Extract the (x, y) coordinate from the center of the cell holding the provided text.  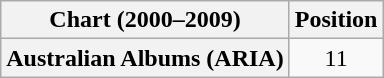
11 (336, 58)
Position (336, 20)
Chart (2000–2009) (145, 20)
Australian Albums (ARIA) (145, 58)
